Determine the [x, y] coordinate at the center of the cell enclosing the given text.  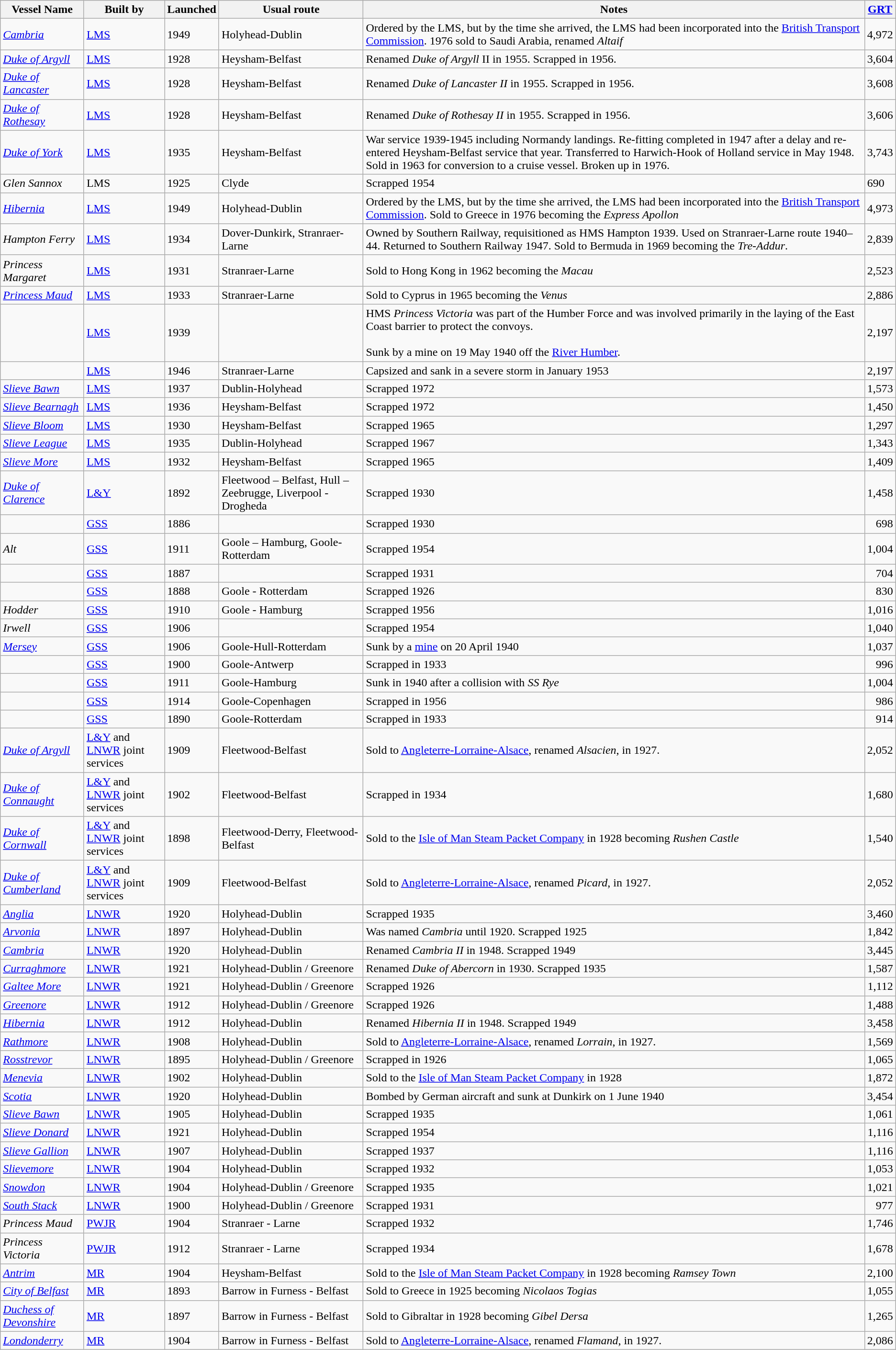
Duchess of Devonshire [42, 1316]
Princess Margaret [42, 270]
Sold to Cyprus in 1965 becoming the Venus [614, 295]
Bombed by German aircraft and sunk at Dunkirk on 1 June 1940 [614, 1096]
3,604 [880, 59]
Fleetwood – Belfast, Hull – Zeebrugge, Liverpool - Drogheda [291, 493]
1,450 [880, 407]
Sold to the Isle of Man Steam Packet Company in 1928 [614, 1078]
2,523 [880, 270]
Londonderry [42, 1340]
Sold to Gibraltar in 1928 becoming Gibel Dersa [614, 1316]
986 [880, 701]
1933 [192, 295]
1946 [192, 370]
Scotia [42, 1096]
Scrapped 1934 [614, 1248]
1,573 [880, 389]
1910 [192, 610]
996 [880, 664]
Scrapped 1967 [614, 443]
1937 [192, 389]
3,458 [880, 1023]
1,055 [880, 1291]
Menevia [42, 1078]
Slieve More [42, 462]
1939 [192, 332]
Renamed Hibernia II in 1948. Scrapped 1949 [614, 1023]
Goole-Rotterdam [291, 719]
Goole-Hamburg [291, 682]
1908 [192, 1041]
1934 [192, 239]
1,842 [880, 932]
1,297 [880, 425]
1905 [192, 1114]
City of Belfast [42, 1291]
1932 [192, 462]
1,343 [880, 443]
South Stack [42, 1205]
1,488 [880, 1005]
4,973 [880, 208]
Slieve Gallion [42, 1151]
Greenore [42, 1005]
Glen Sannox [42, 183]
Goole-Antwerp [291, 664]
Snowdon [42, 1187]
1907 [192, 1151]
Goole-Copenhagen [291, 701]
1925 [192, 183]
1898 [192, 839]
Scrapped 1956 [614, 610]
Slieve Bearnagh [42, 407]
Anglia [42, 914]
1,678 [880, 1248]
Launched [192, 10]
Sunk by a mine on 20 April 1940 [614, 646]
Sold to Angleterre-Lorraine-Alsace, renamed Flamand, in 1927. [614, 1340]
Capsized and sank in a severe storm in January 1953 [614, 370]
Irwell [42, 628]
1,872 [880, 1078]
1,040 [880, 628]
Goole-Hull-Rotterdam [291, 646]
1,112 [880, 987]
2,100 [880, 1273]
Sold to Angleterre-Lorraine-Alsace, renamed Picard, in 1927. [614, 883]
1,065 [880, 1059]
1887 [192, 573]
Scrapped in 1926 [614, 1059]
Mersey [42, 646]
3,743 [880, 152]
Sunk in 1940 after a collision with SS Rye [614, 682]
Slieve Bloom [42, 425]
1,016 [880, 610]
Duke of Rothesay [42, 115]
Sold to Angleterre-Lorraine-Alsace, renamed Lorrain, in 1927. [614, 1041]
1,061 [880, 1114]
Duke of Clarence [42, 493]
1895 [192, 1059]
Duke of Lancaster [42, 83]
Curraghmore [42, 968]
3,445 [880, 950]
Renamed Duke of Rothesay II in 1955. Scrapped in 1956. [614, 115]
Renamed Duke of Lancaster II in 1955. Scrapped in 1956. [614, 83]
Princess Victoria [42, 1248]
914 [880, 719]
Duke of York [42, 152]
1914 [192, 701]
Scrapped 1937 [614, 1151]
1892 [192, 493]
Sold to Angleterre-Lorraine-Alsace, renamed Alsacien, in 1927. [614, 750]
1893 [192, 1291]
3,608 [880, 83]
1,540 [880, 839]
2,839 [880, 239]
1,569 [880, 1041]
Fleetwood-Derry, Fleetwood-Belfast [291, 839]
Sold to the Isle of Man Steam Packet Company in 1928 becoming Rushen Castle [614, 839]
Hampton Ferry [42, 239]
3,460 [880, 914]
Usual route [291, 10]
Slieve League [42, 443]
977 [880, 1205]
Notes [614, 10]
Arvonia [42, 932]
1,265 [880, 1316]
2,886 [880, 295]
Rathmore [42, 1041]
698 [880, 524]
1930 [192, 425]
Sold to the Isle of Man Steam Packet Company in 1928 becoming Ramsey Town [614, 1273]
2,086 [880, 1340]
Built by [124, 10]
3,454 [880, 1096]
Goole - Rotterdam [291, 591]
GRT [880, 10]
1888 [192, 591]
Clyde [291, 183]
4,972 [880, 34]
Goole - Hamburg [291, 610]
Scrapped in 1956 [614, 701]
Alt [42, 549]
Sold to Hong Kong in 1962 becoming the Macau [614, 270]
Renamed Duke of Abercorn in 1930. Scrapped 1935 [614, 968]
1886 [192, 524]
1,053 [880, 1169]
690 [880, 183]
Sold to Greece in 1925 becoming Nicolaos Togias [614, 1291]
1936 [192, 407]
Duke of Cumberland [42, 883]
Goole – Hamburg, Goole-Rotterdam [291, 549]
Slieve Donard [42, 1133]
3,606 [880, 115]
Duke of Connaught [42, 794]
Scrapped in 1934 [614, 794]
1890 [192, 719]
Rosstrevor [42, 1059]
1,587 [880, 968]
704 [880, 573]
1,680 [880, 794]
Galtee More [42, 987]
Was named Cambria until 1920. Scrapped 1925 [614, 932]
1,021 [880, 1187]
1,458 [880, 493]
1,746 [880, 1224]
1931 [192, 270]
Renamed Cambria II in 1948. Scrapped 1949 [614, 950]
Renamed Duke of Argyll II in 1955. Scrapped in 1956. [614, 59]
1,037 [880, 646]
Antrim [42, 1273]
Duke of Cornwall [42, 839]
Vessel Name [42, 10]
830 [880, 591]
Dover-Dunkirk, Stranraer-Larne [291, 239]
1,409 [880, 462]
Hodder [42, 610]
L&Y [124, 493]
Slievemore [42, 1169]
